Search for the cell housing the specified text and yield its [x, y] center coordinate. 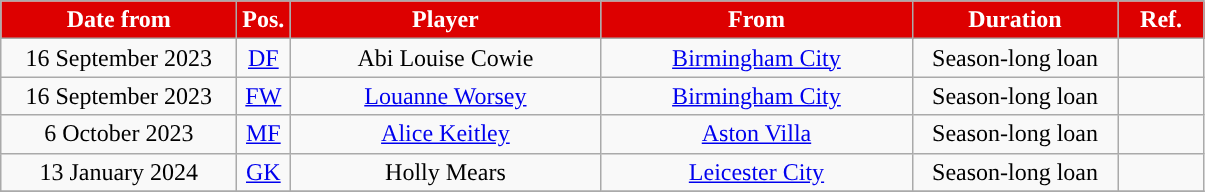
Alice Keitley [446, 134]
From [756, 20]
GK [264, 172]
Abi Louise Cowie [446, 58]
MF [264, 134]
Holly Mears [446, 172]
FW [264, 96]
Pos. [264, 20]
Aston Villa [756, 134]
Ref. [1161, 20]
Louanne Worsey [446, 96]
6 October 2023 [119, 134]
Duration [1015, 20]
Player [446, 20]
DF [264, 58]
Date from [119, 20]
Leicester City [756, 172]
13 January 2024 [119, 172]
